Determine the [x, y] coordinate at the center of the cell enclosing the given text.  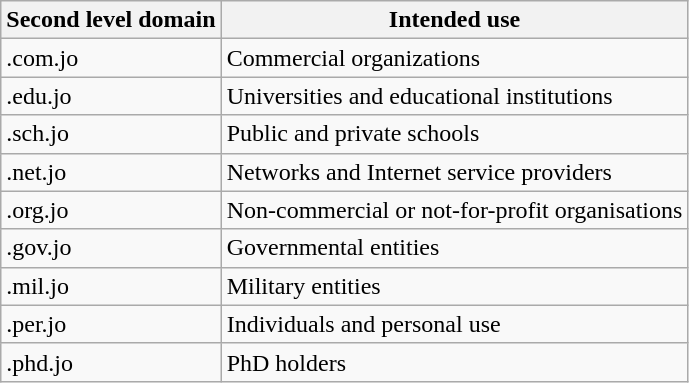
Military entities [454, 286]
Individuals and personal use [454, 324]
.edu.jo [111, 96]
Intended use [454, 20]
.org.jo [111, 210]
.mil.jo [111, 286]
.phd.jo [111, 362]
.per.jo [111, 324]
Governmental entities [454, 248]
.gov.jo [111, 248]
Second level domain [111, 20]
Non-commercial or not-for-profit organisations [454, 210]
.net.jo [111, 172]
Public and private schools [454, 134]
Commercial organizations [454, 58]
Networks and Internet service providers [454, 172]
Universities and educational institutions [454, 96]
PhD holders [454, 362]
.sch.jo [111, 134]
.com.jo [111, 58]
